Locate the cell with the specified text and output its (X, Y) center coordinate. 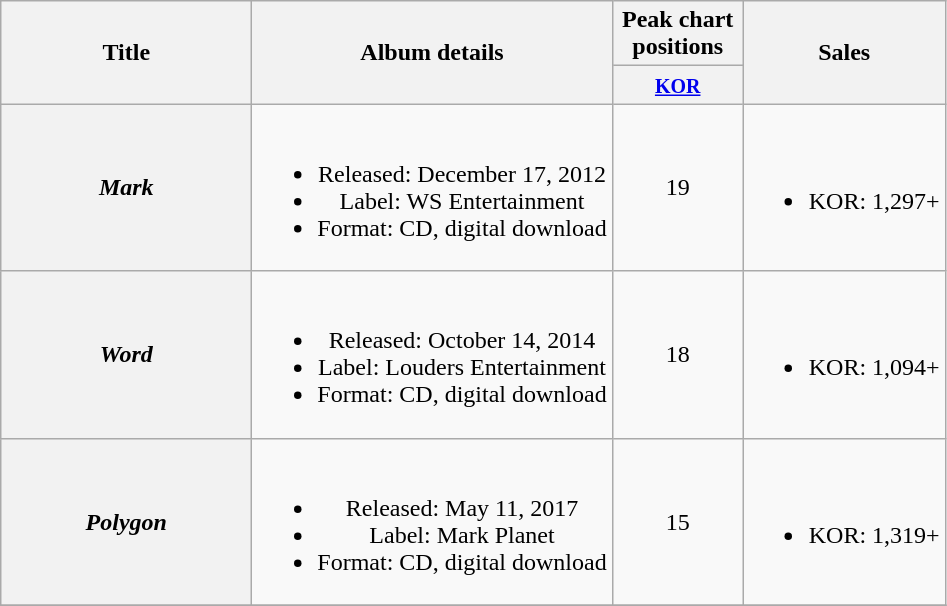
Album details (432, 52)
Word (126, 354)
KOR: 1,297+ (844, 188)
Released: December 17, 2012Label: WS EntertainmentFormat: CD, digital download (432, 188)
Title (126, 52)
Polygon (126, 522)
Released: May 11, 2017Label: Mark PlanetFormat: CD, digital download (432, 522)
18 (678, 354)
KOR: 1,094+ (844, 354)
KOR (678, 85)
19 (678, 188)
Sales (844, 52)
15 (678, 522)
Mark (126, 188)
Peak chart positions (678, 34)
Released: October 14, 2014Label: Louders EntertainmentFormat: CD, digital download (432, 354)
KOR: 1,319+ (844, 522)
